Return the (X, Y) coordinate for the center point of the cell that contains the specified text.  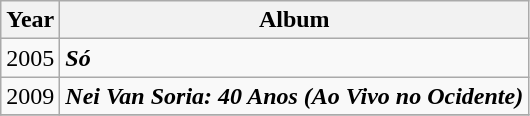
Só (294, 58)
2005 (30, 58)
Year (30, 20)
Nei Van Soria: 40 Anos (Ao Vivo no Ocidente) (294, 96)
2009 (30, 96)
Album (294, 20)
